Determine the (x, y) coordinate at the center of the cell enclosing the given text.  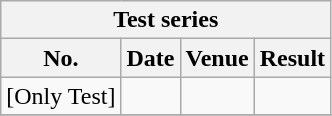
Venue (217, 58)
Date (150, 58)
Test series (166, 20)
[Only Test] (61, 96)
No. (61, 58)
Result (292, 58)
